Locate the cell with the specified text and output its (X, Y) center coordinate. 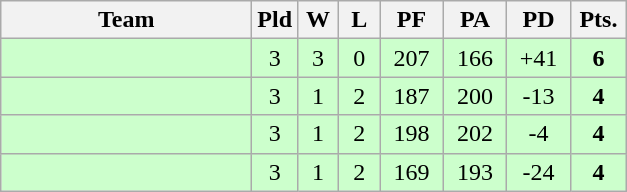
PD (539, 20)
169 (412, 172)
166 (475, 58)
198 (412, 134)
193 (475, 172)
Pts. (598, 20)
Team (126, 20)
207 (412, 58)
W (318, 20)
187 (412, 96)
Pld (275, 20)
PA (475, 20)
PF (412, 20)
0 (360, 58)
6 (598, 58)
-24 (539, 172)
202 (475, 134)
+41 (539, 58)
-4 (539, 134)
200 (475, 96)
L (360, 20)
-13 (539, 96)
